For the text-containing cell, return its midpoint in [X, Y] coordinate format. 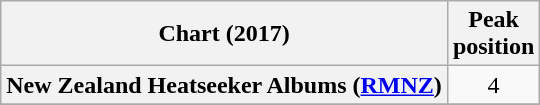
Peak position [493, 34]
New Zealand Heatseeker Albums (RMNZ) [224, 85]
Chart (2017) [224, 34]
4 [493, 85]
